Output the (X, Y) coordinate of the center of the cell containing the given text.  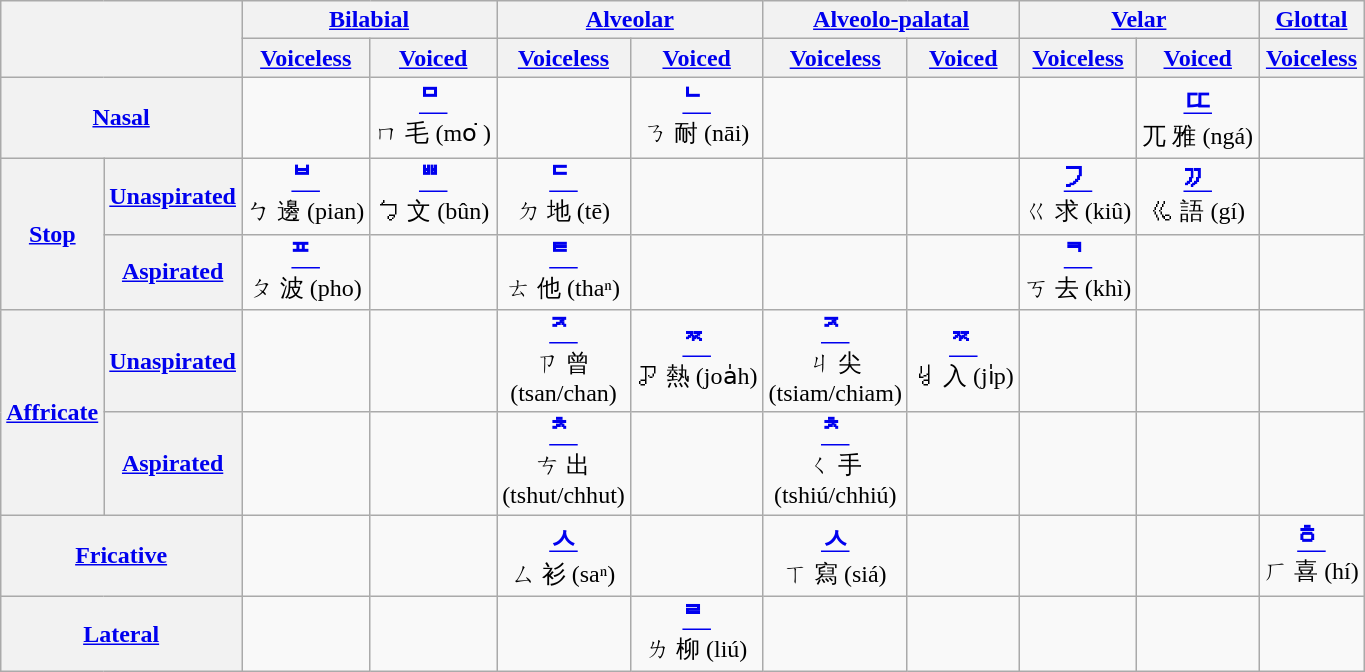
ᄆ ㄇ 毛 (mo͘ ) (434, 118)
Fricative (122, 556)
ᄁ ㆣ 語 (gí) (1198, 196)
Nasal (122, 118)
ᄂ ㄋ 耐 (nāi) (696, 118)
ᄃ ㄉ 地 (tē) (564, 196)
ᄍ ㆡ 熱 (joa̍h) (696, 362)
Bilabial (370, 20)
Affricate (52, 412)
ㅅ ㄒ 寫 (siá) (835, 556)
Stop (52, 234)
ㅅ ㄙ 衫 (saⁿ) (564, 556)
Alveolo-palatal (891, 20)
ᄎ ㄑ 手 (tshiú/chhiú) (835, 464)
ᄈ ㆠ 文 (bûn) (434, 196)
ᄇ ㄅ 邊 (pian) (306, 196)
ᄏ ㄎ 去 (khì) (1078, 272)
ᄐ ㄊ 他 (thaⁿ) (564, 272)
ᄑ ㄆ 波 (pho) (306, 272)
Alveolar (630, 20)
Glottal (1312, 20)
ᄅ ㄌ 柳 (liú) (696, 634)
Lateral (122, 634)
ᄌ ㄐ 尖 (tsiam/chiam) (835, 362)
ᄀ ㄍ 求 (kiû) (1078, 196)
ᄌ ㄗ 曾 (tsan/chan) (564, 362)
ᄍ ㆢ 入 (ji̍p) (963, 362)
ㄸ ㄫ 雅 (ngá) (1198, 118)
ᄒ ㄏ 喜 (hí) (1312, 556)
Velar (1138, 20)
ᄎ ㄘ 出 (tshut/chhut) (564, 464)
